Scan for the cell matching the given text and deliver its (X, Y) coordinate at center. 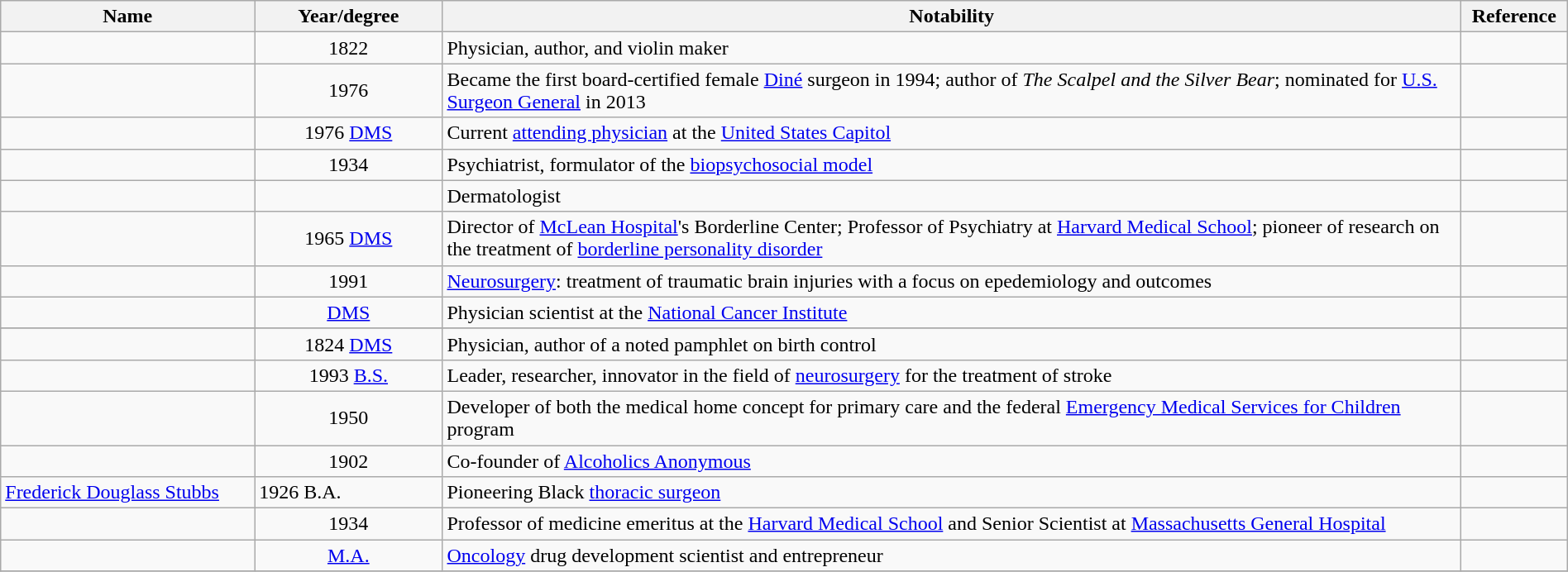
Developer of both the medical home concept for primary care and the federal Emergency Medical Services for Children program (951, 418)
Oncology drug development scientist and entrepreneur (951, 555)
1926 B.A. (349, 493)
Year/degree (349, 17)
Neurosurgery: treatment of traumatic brain injuries with a focus on epedemiology and outcomes (951, 281)
Frederick Douglass Stubbs (127, 493)
Name (127, 17)
Became the first board-certified female Diné surgeon in 1994; author of The Scalpel and the Silver Bear; nominated for U.S. Surgeon General in 2013 (951, 91)
1822 (349, 48)
Leader, researcher, innovator in the field of neurosurgery for the treatment of stroke (951, 375)
1824 DMS (349, 344)
M.A. (349, 555)
Reference (1513, 17)
DMS (349, 312)
1950 (349, 418)
1991 (349, 281)
Notability (951, 17)
1902 (349, 460)
Pioneering Black thoracic surgeon (951, 493)
Physician, author, and violin maker (951, 48)
Psychiatrist, formulator of the biopsychosocial model (951, 164)
1965 DMS (349, 238)
Professor of medicine emeritus at the Harvard Medical School and Senior Scientist at Massachusetts General Hospital (951, 524)
1993 B.S. (349, 375)
Current attending physician at the United States Capitol (951, 133)
1976 DMS (349, 133)
Physician, author of a noted pamphlet on birth control (951, 344)
Co-founder of Alcoholics Anonymous (951, 460)
Dermatologist (951, 196)
Physician scientist at the National Cancer Institute (951, 312)
1976 (349, 91)
